Return the (x, y) coordinate for the center point of the cell that contains the specified text.  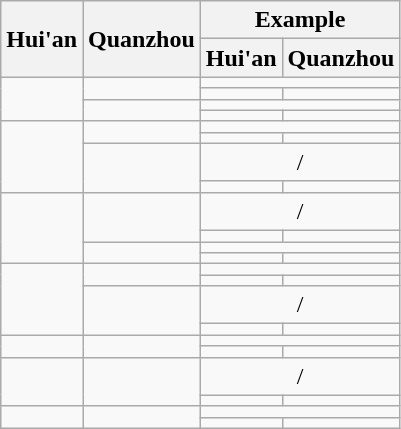
Example (300, 20)
